Capture the cell that displays the provided text and extract its [X, Y] central coordinate. 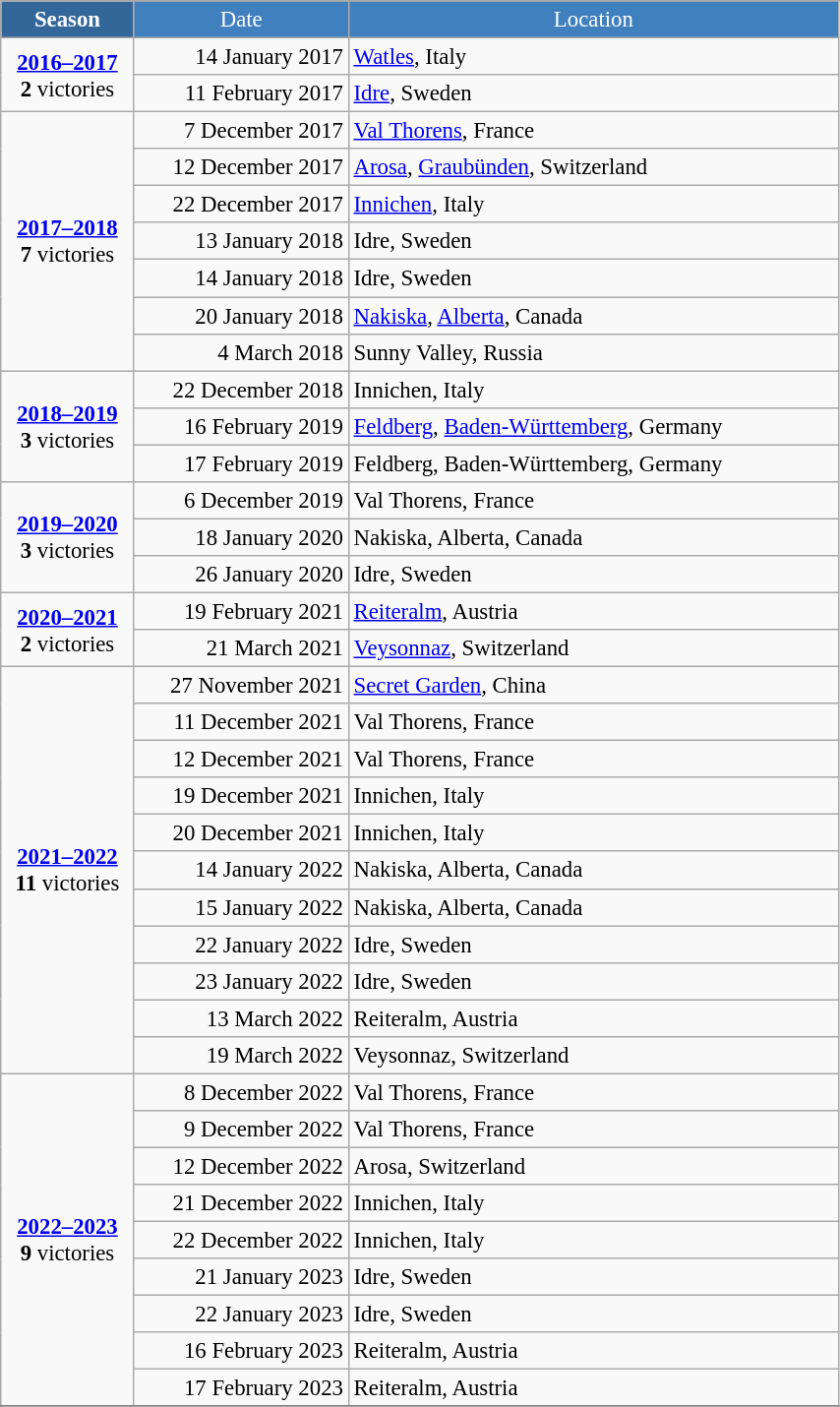
19 February 2021 [241, 611]
22 January 2023 [241, 1315]
6 December 2019 [241, 501]
20 January 2018 [241, 316]
12 December 2017 [241, 167]
16 February 2019 [241, 426]
27 November 2021 [241, 686]
2020–2021 2 victories [67, 630]
Watles, Italy [593, 57]
20 December 2021 [241, 833]
21 December 2022 [241, 1203]
12 December 2021 [241, 760]
Date [241, 20]
7 December 2017 [241, 131]
2022–2023 9 victories [67, 1240]
17 February 2023 [241, 1388]
Sunny Valley, Russia [593, 352]
22 December 2022 [241, 1241]
19 December 2021 [241, 796]
23 January 2022 [241, 981]
19 March 2022 [241, 1056]
2017–2018 7 victories [67, 242]
11 February 2017 [241, 93]
2016–2017 2 victories [67, 75]
17 February 2019 [241, 463]
14 January 2017 [241, 57]
21 March 2021 [241, 648]
13 January 2018 [241, 241]
22 December 2017 [241, 205]
16 February 2023 [241, 1351]
2019–2020 3 victories [67, 537]
15 January 2022 [241, 907]
12 December 2022 [241, 1166]
11 December 2021 [241, 722]
14 January 2022 [241, 871]
26 January 2020 [241, 575]
14 January 2018 [241, 278]
4 March 2018 [241, 352]
2021–2022 11 victories [67, 871]
21 January 2023 [241, 1277]
22 December 2018 [241, 390]
13 March 2022 [241, 1018]
22 January 2022 [241, 945]
Location [593, 20]
Secret Garden, China [593, 686]
Arosa, Switzerland [593, 1166]
18 January 2020 [241, 537]
Season [67, 20]
8 December 2022 [241, 1092]
9 December 2022 [241, 1130]
Arosa, Graubünden, Switzerland [593, 167]
2018–2019 3 victories [67, 427]
